Find where the given text appears and provide that cell's center as (X, Y) coordinate. 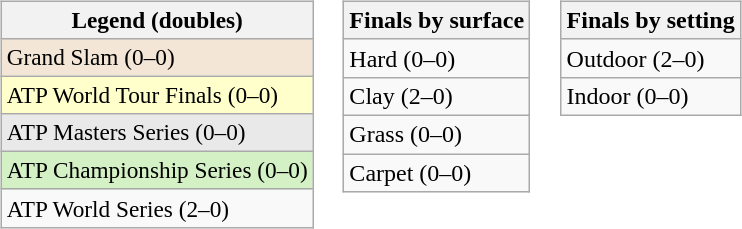
Indoor (0–0) (650, 96)
Grand Slam (0–0) (157, 57)
Carpet (0–0) (437, 173)
ATP Championship Series (0–0) (157, 171)
Hard (0–0) (437, 58)
Grass (0–0) (437, 134)
ATP Masters Series (0–0) (157, 133)
ATP World Tour Finals (0–0) (157, 95)
ATP World Series (2–0) (157, 208)
Clay (2–0) (437, 96)
Outdoor (2–0) (650, 58)
Legend (doubles) (157, 20)
Finals by setting (650, 20)
Finals by surface (437, 20)
